Determine the (X, Y) coordinate at the center of the cell enclosing the given text.  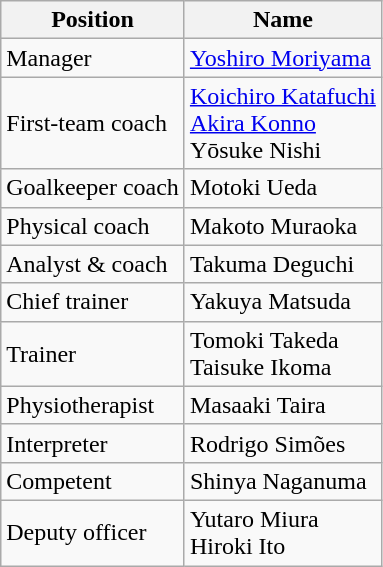
Position (93, 20)
Yakuya Matsuda (282, 302)
Yutaro Miura Hiroki Ito (282, 532)
Chief trainer (93, 302)
Deputy officer (93, 532)
Physiotherapist (93, 405)
Interpreter (93, 443)
Masaaki Taira (282, 405)
Name (282, 20)
Motoki Ueda (282, 188)
Makoto Muraoka (282, 226)
Rodrigo Simões (282, 443)
Goalkeeper coach (93, 188)
Koichiro Katafuchi Akira Konno Yōsuke Nishi (282, 123)
Competent (93, 481)
Tomoki Takeda Taisuke Ikoma (282, 354)
Trainer (93, 354)
Takuma Deguchi (282, 264)
Analyst & coach (93, 264)
Shinya Naganuma (282, 481)
Physical coach (93, 226)
Manager (93, 58)
Yoshiro Moriyama (282, 58)
First-team coach (93, 123)
